Output the [x, y] coordinate of the center of the cell containing the given text.  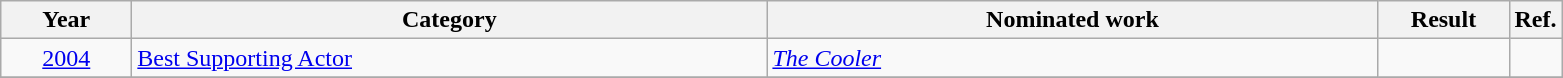
The Cooler [1072, 58]
Nominated work [1072, 20]
Category [450, 20]
Ref. [1536, 20]
Result [1444, 20]
Best Supporting Actor [450, 58]
Year [66, 20]
2004 [66, 58]
